Detect which cell encompasses the target text, then output its [x, y] center coordinate. 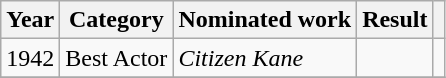
Result [395, 20]
Best Actor [116, 58]
Year [30, 20]
Nominated work [265, 20]
Category [116, 20]
1942 [30, 58]
Citizen Kane [265, 58]
